Capture the cell that displays the provided text and extract its [x, y] central coordinate. 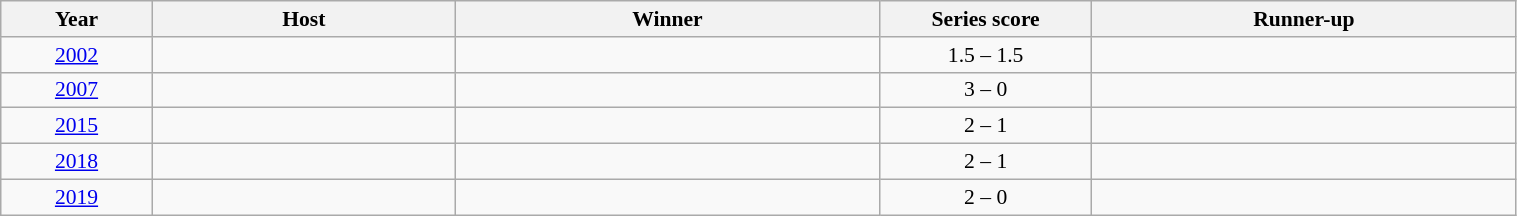
Winner [667, 19]
1.5 – 1.5 [986, 55]
Host [304, 19]
2002 [77, 55]
Series score [986, 19]
2015 [77, 126]
2 – 0 [986, 197]
2019 [77, 197]
3 – 0 [986, 90]
2018 [77, 162]
Runner-up [1304, 19]
Year [77, 19]
2007 [77, 90]
